Find where the given text appears and provide that cell's center as [X, Y] coordinate. 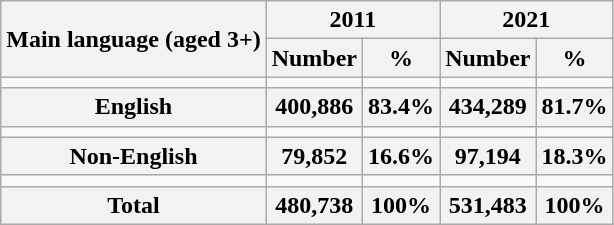
Main language (aged 3+) [134, 39]
97,194 [488, 156]
79,852 [314, 156]
16.6% [402, 156]
81.7% [574, 107]
434,289 [488, 107]
480,738 [314, 205]
Total [134, 205]
Non-English [134, 156]
2011 [352, 20]
2021 [526, 20]
18.3% [574, 156]
400,886 [314, 107]
83.4% [402, 107]
531,483 [488, 205]
English [134, 107]
